Detect which cell encompasses the target text, then output its [X, Y] center coordinate. 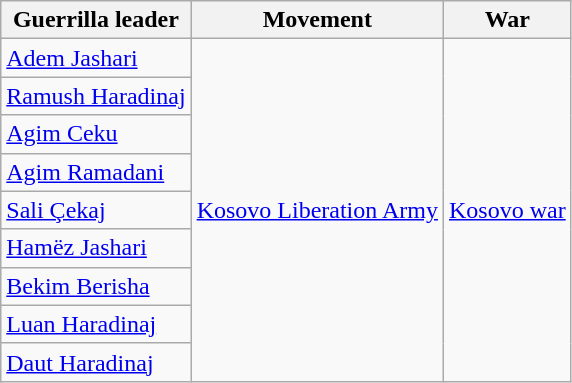
Luan Haradinaj [96, 324]
War [507, 20]
Daut Haradinaj [96, 362]
Sali Çekaj [96, 210]
Hamëz Jashari [96, 248]
Ramush Haradinaj [96, 96]
Agim Ramadani [96, 172]
Adem Jashari [96, 58]
Kosovo Liberation Army [317, 210]
Movement [317, 20]
Bekim Berisha [96, 286]
Kosovo war [507, 210]
Guerrilla leader [96, 20]
Agim Ceku [96, 134]
